Return the [X, Y] coordinate for the center point of the cell that contains the specified text.  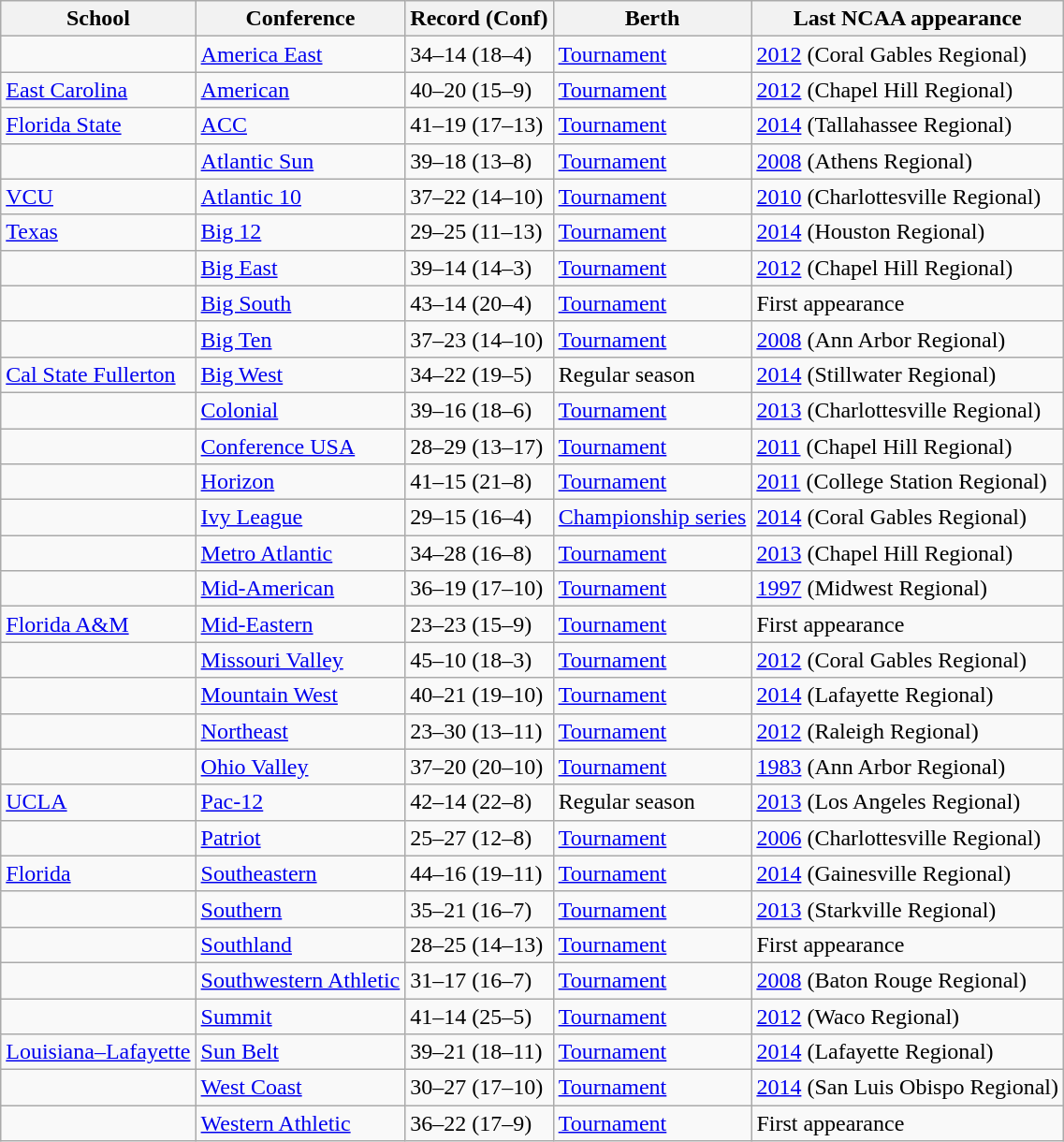
Sun Belt [300, 1052]
Ohio Valley [300, 767]
23–30 (13–11) [479, 731]
Metro Atlantic [300, 553]
Northeast [300, 731]
40–21 (19–10) [479, 695]
Big Ten [300, 339]
America East [300, 54]
2013 (Charlottesville Regional) [908, 410]
Big West [300, 374]
39–16 (18–6) [479, 410]
Atlantic 10 [300, 197]
Florida [98, 873]
Patriot [300, 838]
VCU [98, 197]
Berth [652, 19]
Cal State Fullerton [98, 374]
2008 (Athens Regional) [908, 161]
Colonial [300, 410]
2014 (San Luis Obispo Regional) [908, 1088]
2014 (Coral Gables Regional) [908, 518]
ACC [300, 125]
Texas [98, 232]
Conference USA [300, 447]
37–23 (14–10) [479, 339]
39–14 (14–3) [479, 268]
2011 (College Station Regional) [908, 482]
45–10 (18–3) [479, 660]
2014 (Stillwater Regional) [908, 374]
2014 (Houston Regional) [908, 232]
29–25 (11–13) [479, 232]
2013 (Los Angeles Regional) [908, 802]
25–27 (12–8) [479, 838]
Southeastern [300, 873]
36–22 (17–9) [479, 1123]
23–23 (15–9) [479, 624]
36–19 (17–10) [479, 589]
Horizon [300, 482]
West Coast [300, 1088]
Missouri Valley [300, 660]
Louisiana–Lafayette [98, 1052]
40–20 (15–9) [479, 90]
Southwestern Athletic [300, 980]
Western Athletic [300, 1123]
Summit [300, 1016]
30–27 (17–10) [479, 1088]
35–21 (16–7) [479, 909]
Conference [300, 19]
Mid-American [300, 589]
UCLA [98, 802]
34–22 (19–5) [479, 374]
Mountain West [300, 695]
2014 (Tallahassee Regional) [908, 125]
Florida A&M [98, 624]
34–14 (18–4) [479, 54]
37–20 (20–10) [479, 767]
2012 (Raleigh Regional) [908, 731]
Florida State [98, 125]
2008 (Baton Rouge Regional) [908, 980]
41–14 (25–5) [479, 1016]
31–17 (16–7) [479, 980]
Mid-Eastern [300, 624]
Last NCAA appearance [908, 19]
43–14 (20–4) [479, 303]
Southern [300, 909]
School [98, 19]
34–28 (16–8) [479, 553]
2012 (Waco Regional) [908, 1016]
44–16 (19–11) [479, 873]
1983 (Ann Arbor Regional) [908, 767]
2014 (Gainesville Regional) [908, 873]
2006 (Charlottesville Regional) [908, 838]
Big East [300, 268]
2010 (Charlottesville Regional) [908, 197]
2008 (Ann Arbor Regional) [908, 339]
1997 (Midwest Regional) [908, 589]
Record (Conf) [479, 19]
Big 12 [300, 232]
Big South [300, 303]
2013 (Starkville Regional) [908, 909]
East Carolina [98, 90]
41–19 (17–13) [479, 125]
39–18 (13–8) [479, 161]
Pac-12 [300, 802]
39–21 (18–11) [479, 1052]
Championship series [652, 518]
2013 (Chapel Hill Regional) [908, 553]
28–29 (13–17) [479, 447]
28–25 (14–13) [479, 944]
42–14 (22–8) [479, 802]
Southland [300, 944]
2011 (Chapel Hill Regional) [908, 447]
Ivy League [300, 518]
American [300, 90]
29–15 (16–4) [479, 518]
41–15 (21–8) [479, 482]
Atlantic Sun [300, 161]
37–22 (14–10) [479, 197]
